Find where the given text appears and provide that cell's center as (X, Y) coordinate. 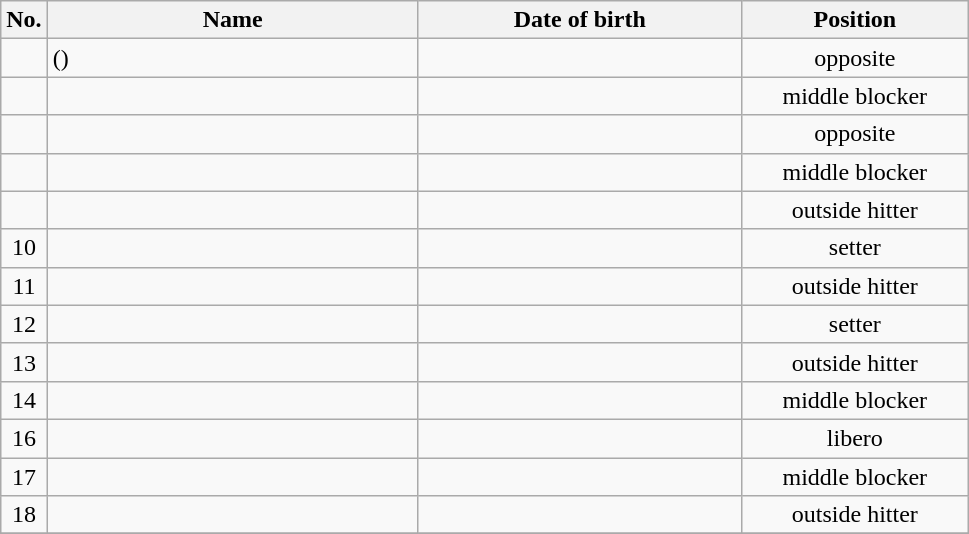
13 (24, 362)
16 (24, 438)
No. (24, 20)
libero (854, 438)
Date of birth (580, 20)
17 (24, 477)
10 (24, 248)
11 (24, 286)
Name (232, 20)
() (232, 58)
12 (24, 324)
14 (24, 400)
18 (24, 515)
Position (854, 20)
